Extract the (X, Y) coordinate from the center of the cell holding the provided text.  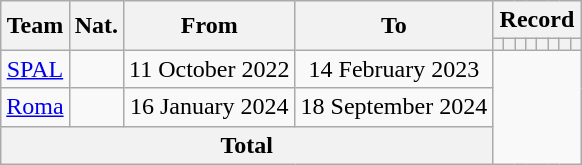
18 September 2024 (394, 107)
SPAL (35, 69)
From (210, 26)
Record (537, 20)
Total (247, 145)
16 January 2024 (210, 107)
Nat. (96, 26)
11 October 2022 (210, 69)
To (394, 26)
14 February 2023 (394, 69)
Roma (35, 107)
Team (35, 26)
